Find where the given text appears and provide that cell's center as (X, Y) coordinate. 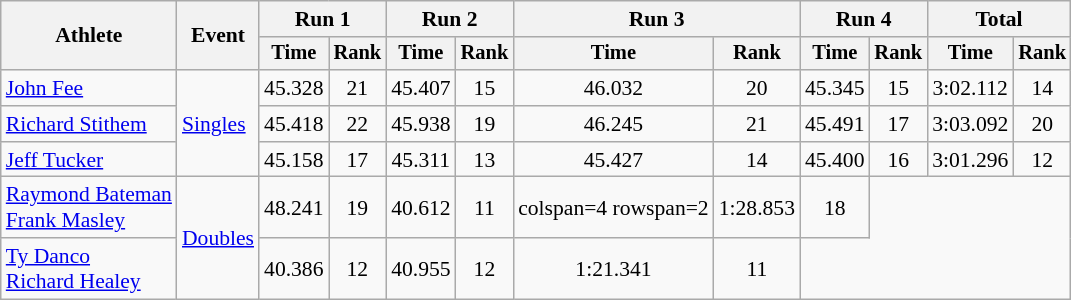
46.245 (614, 124)
Event (218, 36)
45.938 (420, 124)
Raymond BatemanFrank Masley (89, 208)
45.407 (420, 88)
16 (899, 160)
Run 1 (322, 19)
Run 3 (656, 19)
Athlete (89, 36)
1:28.853 (757, 208)
Run 4 (864, 19)
18 (834, 208)
40.386 (294, 268)
John Fee (89, 88)
3:02.112 (970, 88)
Total (999, 19)
45.328 (294, 88)
Run 2 (450, 19)
Jeff Tucker (89, 160)
Doubles (218, 238)
3:03.092 (970, 124)
3:01.296 (970, 160)
Ty DancoRichard Healey (89, 268)
colspan=4 rowspan=2 (614, 208)
45.418 (294, 124)
22 (358, 124)
45.345 (834, 88)
13 (485, 160)
46.032 (614, 88)
Richard Stithem (89, 124)
45.158 (294, 160)
45.400 (834, 160)
45.427 (614, 160)
40.955 (420, 268)
Singles (218, 124)
1:21.341 (614, 268)
45.491 (834, 124)
45.311 (420, 160)
40.612 (420, 208)
48.241 (294, 208)
